Find where the given text appears and provide that cell's center as (X, Y) coordinate. 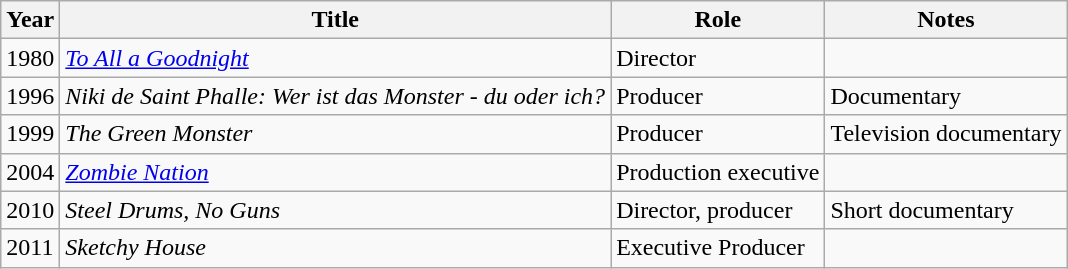
2004 (30, 172)
Zombie Nation (336, 172)
Sketchy House (336, 248)
2011 (30, 248)
1999 (30, 134)
Role (718, 20)
Short documentary (946, 210)
Notes (946, 20)
Production executive (718, 172)
Television documentary (946, 134)
1980 (30, 58)
Executive Producer (718, 248)
The Green Monster (336, 134)
Steel Drums, No Guns (336, 210)
Year (30, 20)
Title (336, 20)
Director (718, 58)
Niki de Saint Phalle: Wer ist das Monster - du oder ich? (336, 96)
Director, producer (718, 210)
2010 (30, 210)
To All a Goodnight (336, 58)
Documentary (946, 96)
1996 (30, 96)
